Pinpoint the cell where the given text exists, returning its [X, Y] midpoint coordinate. 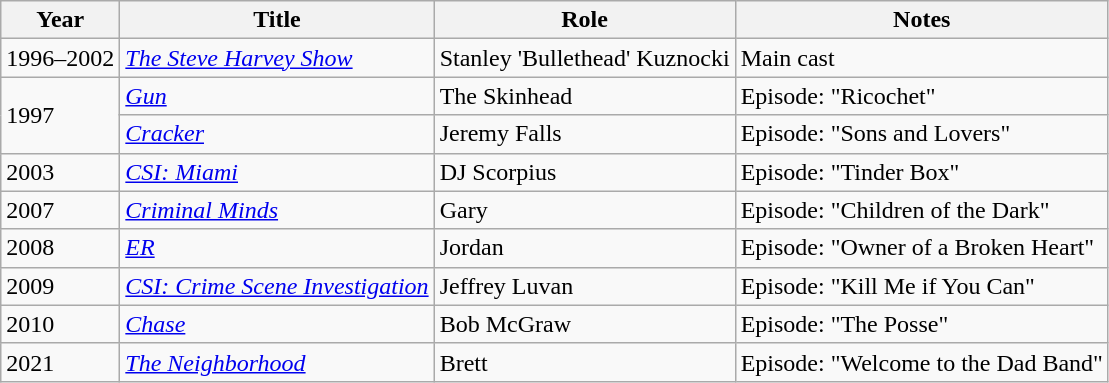
Episode: "Owner of a Broken Heart" [922, 248]
The Neighborhood [277, 362]
Episode: "Sons and Lovers" [922, 134]
The Steve Harvey Show [277, 58]
Episode: "Children of the Dark" [922, 210]
2003 [60, 172]
Title [277, 20]
Episode: "Tinder Box" [922, 172]
Cracker [277, 134]
Episode: "Welcome to the Dad Band" [922, 362]
2010 [60, 324]
CSI: Crime Scene Investigation [277, 286]
Stanley 'Bullethead' Kuznocki [584, 58]
The Skinhead [584, 96]
Gary [584, 210]
Criminal Minds [277, 210]
Jeffrey Luvan [584, 286]
Main cast [922, 58]
DJ Scorpius [584, 172]
Episode: "Kill Me if You Can" [922, 286]
2008 [60, 248]
Bob McGraw [584, 324]
Notes [922, 20]
Jordan [584, 248]
1997 [60, 115]
Episode: "Ricochet" [922, 96]
Role [584, 20]
2021 [60, 362]
Jeremy Falls [584, 134]
Gun [277, 96]
ER [277, 248]
CSI: Miami [277, 172]
Chase [277, 324]
2007 [60, 210]
Brett [584, 362]
Year [60, 20]
2009 [60, 286]
Episode: "The Posse" [922, 324]
1996–2002 [60, 58]
